For the text-containing cell, return its midpoint in (X, Y) coordinate format. 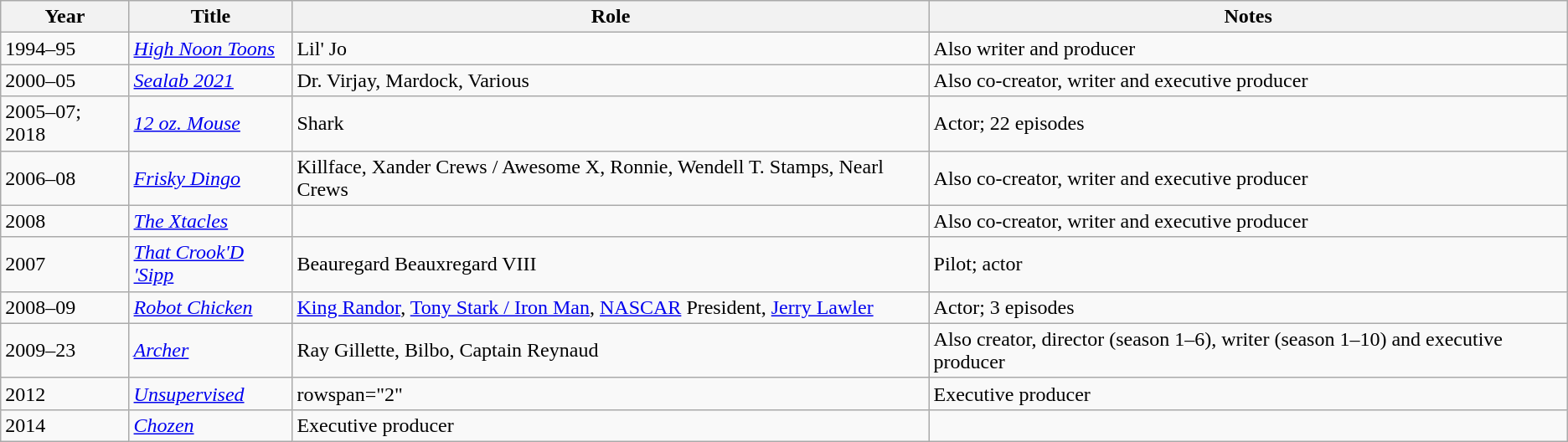
2009–23 (65, 350)
Beauregard Beauxregard VIII (611, 265)
2007 (65, 265)
King Randor, Tony Stark / Iron Man, NASCAR President, Jerry Lawler (611, 307)
Unsupervised (211, 393)
Dr. Virjay, Mardock, Various (611, 80)
2006–08 (65, 177)
Notes (1248, 17)
Archer (211, 350)
Robot Chicken (211, 307)
2005–07; 2018 (65, 124)
Frisky Dingo (211, 177)
Chozen (211, 425)
12 oz. Mouse (211, 124)
That Crook'D 'Sipp (211, 265)
Pilot; actor (1248, 265)
The Xtacles (211, 221)
High Noon Toons (211, 49)
Also creator, director (season 1–6), writer (season 1–10) and executive producer (1248, 350)
2000–05 (65, 80)
Role (611, 17)
Year (65, 17)
Title (211, 17)
2014 (65, 425)
Actor; 3 episodes (1248, 307)
2008–09 (65, 307)
Also writer and producer (1248, 49)
rowspan="2" (611, 393)
2008 (65, 221)
Lil' Jo (611, 49)
Actor; 22 episodes (1248, 124)
Shark (611, 124)
2012 (65, 393)
Ray Gillette, Bilbo, Captain Reynaud (611, 350)
Sealab 2021 (211, 80)
Killface, Xander Crews / Awesome X, Ronnie, Wendell T. Stamps, Nearl Crews (611, 177)
1994–95 (65, 49)
